Provide the [x, y] coordinate of the cell's center where the given text is located.  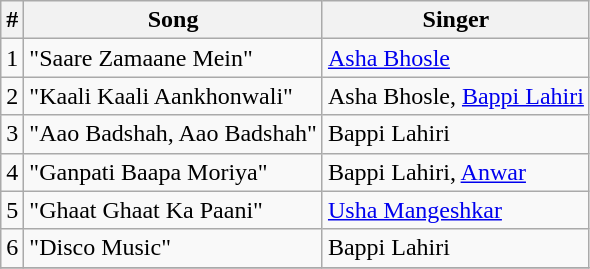
Bappi Lahiri, Anwar [456, 172]
"Kaali Kaali Aankhonwali" [174, 96]
4 [12, 172]
"Saare Zamaane Mein" [174, 58]
# [12, 20]
Asha Bhosle, Bappi Lahiri [456, 96]
5 [12, 210]
"Ghaat Ghaat Ka Paani" [174, 210]
Asha Bhosle [456, 58]
6 [12, 248]
"Ganpati Baapa Moriya" [174, 172]
3 [12, 134]
Usha Mangeshkar [456, 210]
"Disco Music" [174, 248]
2 [12, 96]
Singer [456, 20]
"Aao Badshah, Aao Badshah" [174, 134]
Song [174, 20]
1 [12, 58]
